Return the [X, Y] coordinate for the center point of the cell that contains the specified text.  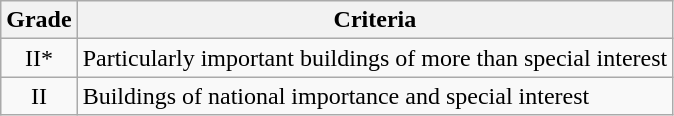
Grade [39, 20]
Particularly important buildings of more than special interest [375, 58]
Buildings of national importance and special interest [375, 96]
Criteria [375, 20]
II [39, 96]
II* [39, 58]
